Pinpoint the cell where the given text exists, returning its [X, Y] midpoint coordinate. 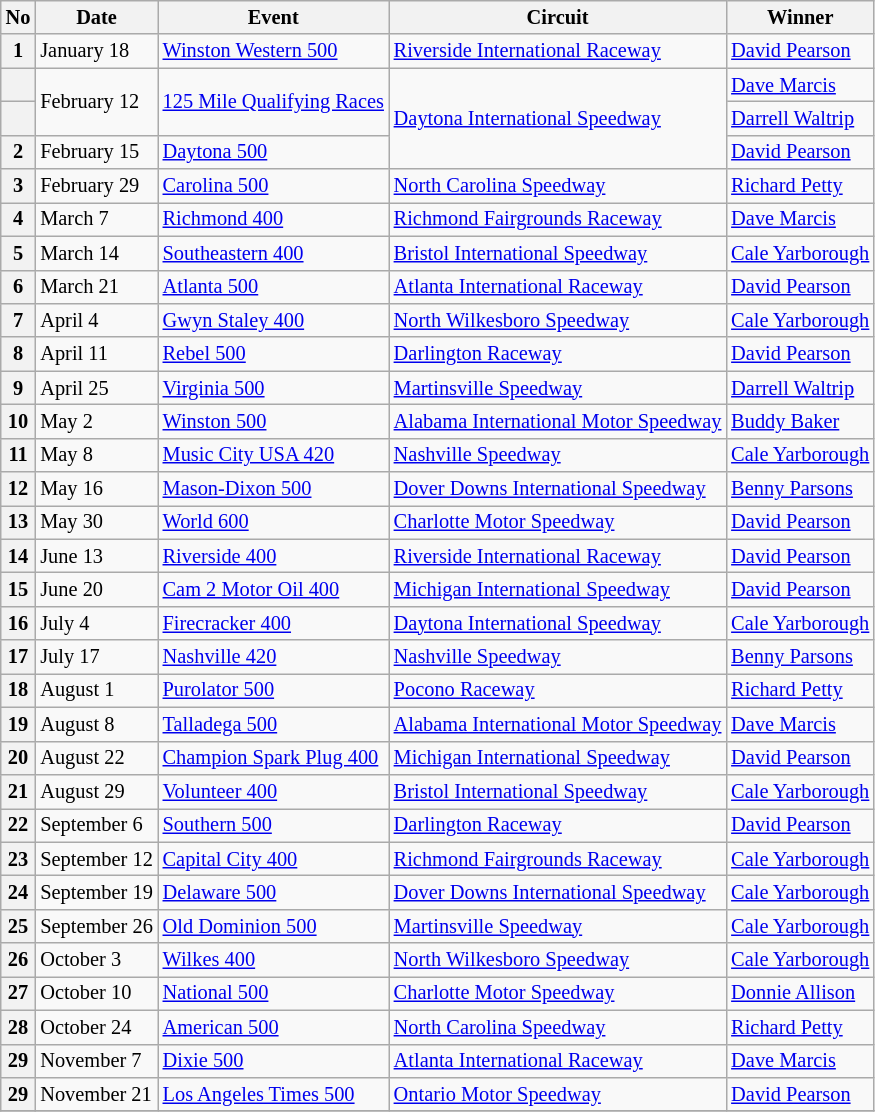
Gwyn Staley 400 [274, 320]
January 18 [96, 51]
February 15 [96, 152]
7 [18, 320]
April 25 [96, 388]
July 4 [96, 623]
12 [18, 489]
August 1 [96, 690]
March 7 [96, 219]
August 29 [96, 791]
22 [18, 825]
Old Dominion 500 [274, 926]
Date [96, 17]
Atlanta 500 [274, 287]
No [18, 17]
May 8 [96, 455]
Champion Spark Plug 400 [274, 758]
17 [18, 657]
Purolator 500 [274, 690]
Los Angeles Times 500 [274, 1094]
May 30 [96, 522]
10 [18, 421]
Daytona 500 [274, 152]
8 [18, 354]
October 24 [96, 1027]
Carolina 500 [274, 186]
Talladega 500 [274, 724]
April 4 [96, 320]
Ontario Motor Speedway [558, 1094]
6 [18, 287]
13 [18, 522]
Pocono Raceway [558, 690]
Firecracker 400 [274, 623]
19 [18, 724]
18 [18, 690]
26 [18, 960]
National 500 [274, 993]
September 26 [96, 926]
Circuit [558, 17]
July 17 [96, 657]
Mason-Dixon 500 [274, 489]
11 [18, 455]
Dixie 500 [274, 1061]
March 14 [96, 253]
Rebel 500 [274, 354]
Southern 500 [274, 825]
1 [18, 51]
Capital City 400 [274, 859]
Southeastern 400 [274, 253]
15 [18, 589]
September 19 [96, 892]
Virginia 500 [274, 388]
June 13 [96, 556]
16 [18, 623]
Riverside 400 [274, 556]
Volunteer 400 [274, 791]
Wilkes 400 [274, 960]
September 12 [96, 859]
August 22 [96, 758]
2 [18, 152]
World 600 [274, 522]
3 [18, 186]
Cam 2 Motor Oil 400 [274, 589]
Donnie Allison [800, 993]
Nashville 420 [274, 657]
23 [18, 859]
Event [274, 17]
24 [18, 892]
February 29 [96, 186]
4 [18, 219]
October 10 [96, 993]
25 [18, 926]
May 2 [96, 421]
October 3 [96, 960]
August 8 [96, 724]
Buddy Baker [800, 421]
November 7 [96, 1061]
20 [18, 758]
Richmond 400 [274, 219]
Winner [800, 17]
21 [18, 791]
27 [18, 993]
125 Mile Qualifying Races [274, 102]
May 16 [96, 489]
March 21 [96, 287]
Delaware 500 [274, 892]
February 12 [96, 102]
5 [18, 253]
Winston Western 500 [274, 51]
November 21 [96, 1094]
14 [18, 556]
28 [18, 1027]
American 500 [274, 1027]
June 20 [96, 589]
9 [18, 388]
April 11 [96, 354]
Winston 500 [274, 421]
Music City USA 420 [274, 455]
September 6 [96, 825]
